Identify which cell holds the provided text, then report its [x, y] central coordinate. 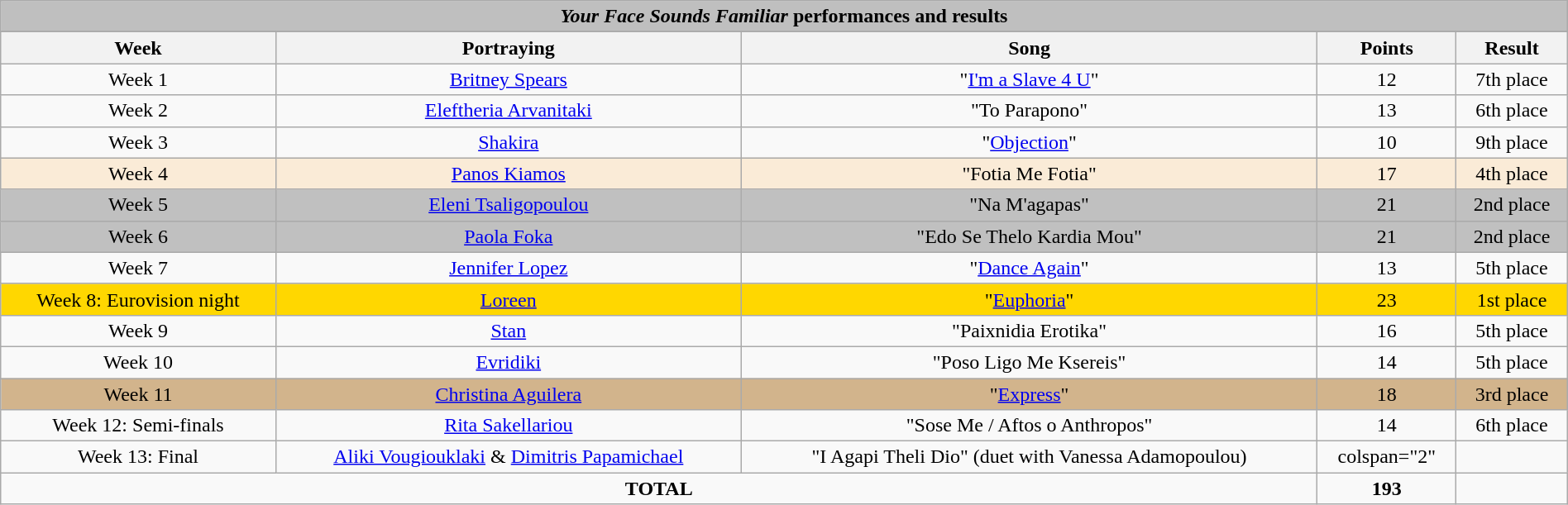
"Objection" [1029, 142]
1st place [1512, 299]
"To Parapono" [1029, 111]
Portraying [508, 48]
Stan [508, 331]
Week 5 [139, 205]
7th place [1512, 79]
Evridiki [508, 362]
"I'm a Slave 4 U" [1029, 79]
"Euphoria" [1029, 299]
"Fotia Me Fotia" [1029, 174]
"Edo Se Thelo Kardia Mou" [1029, 236]
Aliki Vougiouklaki & Dimitris Papamichael [508, 457]
"Paixnidia Erotika" [1029, 331]
17 [1387, 174]
Week 10 [139, 362]
Paola Foka [508, 236]
16 [1387, 331]
Christina Aguilera [508, 394]
"Na M'agapas" [1029, 205]
Week 9 [139, 331]
Week 12: Semi-finals [139, 426]
Eleftheria Arvanitaki [508, 111]
Week 2 [139, 111]
Week 4 [139, 174]
Week 8: Eurovision night [139, 299]
"Poso Ligo Me Ksereis" [1029, 362]
Shakira [508, 142]
4th place [1512, 174]
Your Face Sounds Familiar performances and results [784, 17]
"I Agapi Theli Dio" (duet with Vanessa Adamopoulou) [1029, 457]
Week [139, 48]
Week 1 [139, 79]
Jennifer Lopez [508, 268]
193 [1387, 488]
"Dance Again" [1029, 268]
18 [1387, 394]
Panos Kiamos [508, 174]
Week 3 [139, 142]
Week 13: Final [139, 457]
Week 6 [139, 236]
Week 11 [139, 394]
TOTAL [659, 488]
Result [1512, 48]
Rita Sakellariou [508, 426]
Britney Spears [508, 79]
"Sose Me / Aftos o Anthropos" [1029, 426]
Loreen [508, 299]
Song [1029, 48]
3rd place [1512, 394]
9th place [1512, 142]
colspan="2" [1387, 457]
Points [1387, 48]
10 [1387, 142]
23 [1387, 299]
12 [1387, 79]
Week 7 [139, 268]
"Express" [1029, 394]
Eleni Tsaligopoulou [508, 205]
